From the cell containing the given text, extract its center point as [X, Y] coordinate. 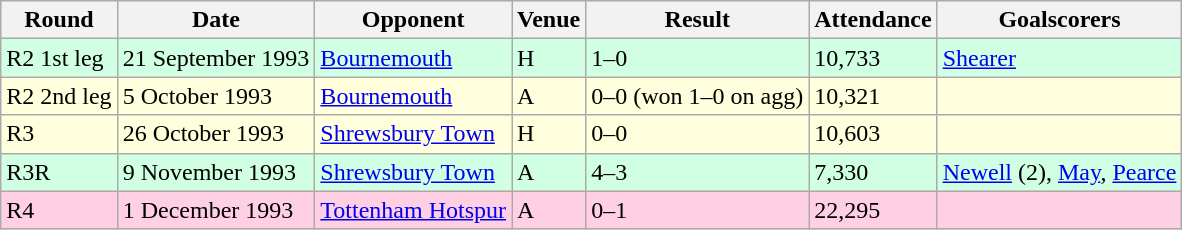
R3 [59, 134]
Venue [549, 20]
26 October 1993 [216, 134]
Result [698, 20]
10,603 [873, 134]
Round [59, 20]
1 December 1993 [216, 210]
0–0 (won 1–0 on agg) [698, 96]
9 November 1993 [216, 172]
Opponent [414, 20]
7,330 [873, 172]
Newell (2), May, Pearce [1060, 172]
R2 1st leg [59, 58]
4–3 [698, 172]
R4 [59, 210]
Tottenham Hotspur [414, 210]
5 October 1993 [216, 96]
10,321 [873, 96]
21 September 1993 [216, 58]
Attendance [873, 20]
Shearer [1060, 58]
10,733 [873, 58]
1–0 [698, 58]
Date [216, 20]
0–1 [698, 210]
R3R [59, 172]
R2 2nd leg [59, 96]
0–0 [698, 134]
22,295 [873, 210]
Goalscorers [1060, 20]
